Detect which cell encompasses the target text, then output its (X, Y) center coordinate. 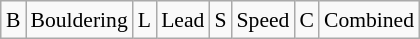
Combined (369, 20)
Bouldering (80, 20)
Lead (182, 20)
C (306, 20)
L (144, 20)
Speed (264, 20)
B (14, 20)
S (220, 20)
